Detect which cell encompasses the target text, then output its (x, y) center coordinate. 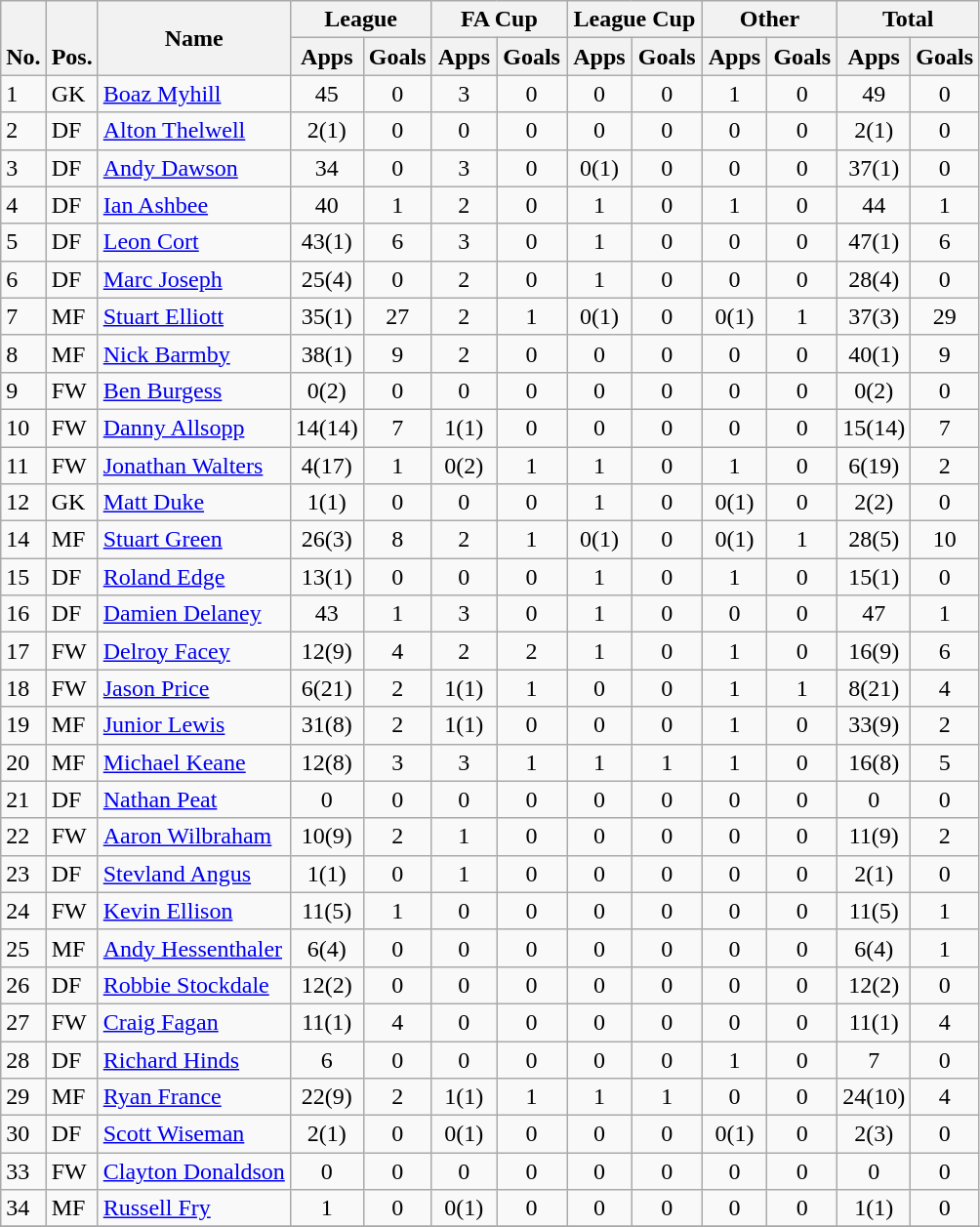
12 (23, 503)
2(3) (875, 1134)
21 (23, 799)
14 (23, 540)
No. (23, 38)
28(4) (875, 279)
25 (23, 948)
20 (23, 762)
Aaron Wilbraham (193, 837)
18 (23, 688)
Alton Thelwell (193, 131)
Delroy Facey (193, 651)
47(1) (875, 242)
26 (23, 985)
13(1) (326, 577)
8(21) (875, 688)
43(1) (326, 242)
47 (875, 614)
Junior Lewis (193, 725)
37(3) (875, 316)
Leon Cort (193, 242)
25(4) (326, 279)
League (361, 20)
Andy Hessenthaler (193, 948)
Damien Delaney (193, 614)
16 (23, 614)
35(1) (326, 316)
28 (23, 1059)
6(21) (326, 688)
40(1) (875, 353)
Matt Duke (193, 503)
4(17) (326, 466)
17 (23, 651)
Pos. (72, 38)
22 (23, 837)
FA Cup (500, 20)
37(1) (875, 168)
Scott Wiseman (193, 1134)
11 (23, 466)
15 (23, 577)
Other (769, 20)
Stuart Elliott (193, 316)
24(10) (875, 1097)
33 (23, 1171)
23 (23, 874)
43 (326, 614)
22(9) (326, 1097)
Ben Burgess (193, 390)
Total (908, 20)
Boaz Myhill (193, 94)
Craig Fagan (193, 1022)
12(9) (326, 651)
11(9) (875, 837)
Marc Joseph (193, 279)
Robbie Stockdale (193, 985)
44 (875, 205)
14(14) (326, 428)
30 (23, 1134)
Andy Dawson (193, 168)
Jason Price (193, 688)
16(8) (875, 762)
Danny Allsopp (193, 428)
Nick Barmby (193, 353)
Russell Fry (193, 1208)
49 (875, 94)
Ian Ashbee (193, 205)
League Cup (634, 20)
2(2) (875, 503)
Michael Keane (193, 762)
33(9) (875, 725)
26(3) (326, 540)
16(9) (875, 651)
40 (326, 205)
Roland Edge (193, 577)
Clayton Donaldson (193, 1171)
19 (23, 725)
Jonathan Walters (193, 466)
6(19) (875, 466)
Nathan Peat (193, 799)
45 (326, 94)
10(9) (326, 837)
24 (23, 911)
Ryan France (193, 1097)
28(5) (875, 540)
Name (193, 38)
15(1) (875, 577)
Kevin Ellison (193, 911)
Richard Hinds (193, 1059)
Stevland Angus (193, 874)
Stuart Green (193, 540)
38(1) (326, 353)
31(8) (326, 725)
15(14) (875, 428)
12(8) (326, 762)
